Return (X, Y) of the center of cell containing provided text 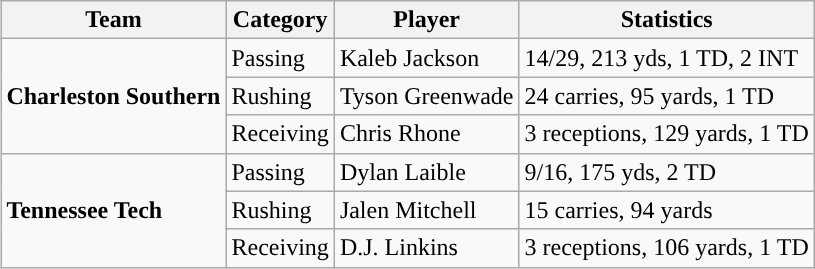
15 carries, 94 yards (666, 210)
14/29, 213 yds, 1 TD, 2 INT (666, 58)
Tennessee Tech (114, 210)
Jalen Mitchell (426, 210)
Tyson Greenwade (426, 96)
Charleston Southern (114, 96)
Player (426, 20)
Dylan Laible (426, 172)
Chris Rhone (426, 134)
24 carries, 95 yards, 1 TD (666, 96)
Team (114, 20)
D.J. Linkins (426, 248)
Statistics (666, 20)
Category (280, 20)
3 receptions, 106 yards, 1 TD (666, 248)
Kaleb Jackson (426, 58)
3 receptions, 129 yards, 1 TD (666, 134)
9/16, 175 yds, 2 TD (666, 172)
